Identify which cell holds the provided text, then report its (x, y) central coordinate. 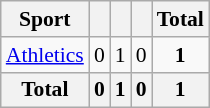
Sport (45, 19)
Athletics (45, 55)
